Return the [x, y] coordinate for the center point of the cell that contains the specified text.  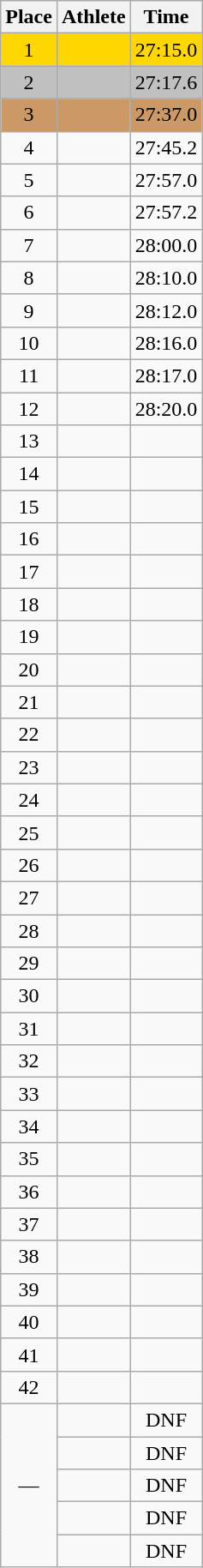
27 [29, 898]
11 [29, 375]
2 [29, 82]
24 [29, 800]
28:00.0 [166, 245]
20 [29, 670]
28:10.0 [166, 278]
29 [29, 964]
27:57.0 [166, 180]
33 [29, 1094]
22 [29, 735]
16 [29, 539]
13 [29, 442]
35 [29, 1159]
3 [29, 115]
17 [29, 572]
10 [29, 343]
Athlete [93, 17]
7 [29, 245]
18 [29, 604]
23 [29, 767]
34 [29, 1126]
27:15.0 [166, 50]
28:16.0 [166, 343]
5 [29, 180]
12 [29, 409]
30 [29, 996]
27:37.0 [166, 115]
31 [29, 1029]
27:45.2 [166, 147]
6 [29, 213]
28:12.0 [166, 310]
Time [166, 17]
1 [29, 50]
Place [29, 17]
— [29, 1485]
21 [29, 702]
39 [29, 1289]
38 [29, 1257]
25 [29, 832]
40 [29, 1322]
26 [29, 865]
14 [29, 474]
8 [29, 278]
27:17.6 [166, 82]
28:20.0 [166, 409]
42 [29, 1387]
36 [29, 1192]
9 [29, 310]
19 [29, 637]
15 [29, 507]
28:17.0 [166, 375]
32 [29, 1061]
41 [29, 1355]
4 [29, 147]
37 [29, 1224]
28 [29, 930]
27:57.2 [166, 213]
